Return the (x, y) coordinate for the center point of the cell that contains the specified text.  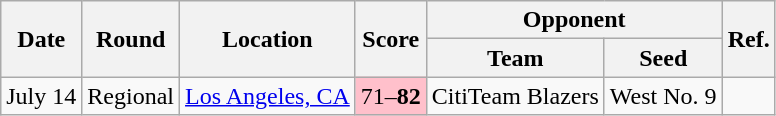
71–82 (390, 96)
West No. 9 (663, 96)
Regional (131, 96)
Opponent (574, 20)
Score (390, 39)
Location (268, 39)
CitiTeam Blazers (515, 96)
July 14 (42, 96)
Ref. (748, 39)
Round (131, 39)
Los Angeles, CA (268, 96)
Date (42, 39)
Seed (663, 58)
Team (515, 58)
